Scan for the cell matching the given text and deliver its (x, y) coordinate at center. 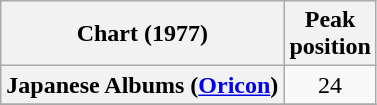
Chart (1977) (142, 34)
24 (330, 85)
Japanese Albums (Oricon) (142, 85)
Peakposition (330, 34)
